Scan for the cell matching the given text and deliver its (X, Y) coordinate at center. 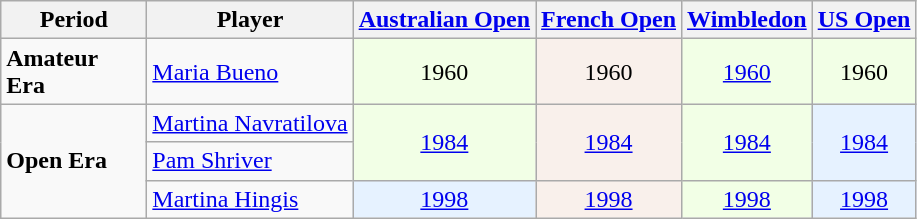
Amateur Era (74, 72)
Open Era (74, 161)
Maria Bueno (250, 72)
French Open (609, 20)
Australian Open (444, 20)
Player (250, 20)
Pam Shriver (250, 161)
Martina Hingis (250, 199)
Wimbledon (748, 20)
US Open (864, 20)
Period (74, 20)
Martina Navratilova (250, 123)
